Capture the cell that displays the provided text and extract its (x, y) central coordinate. 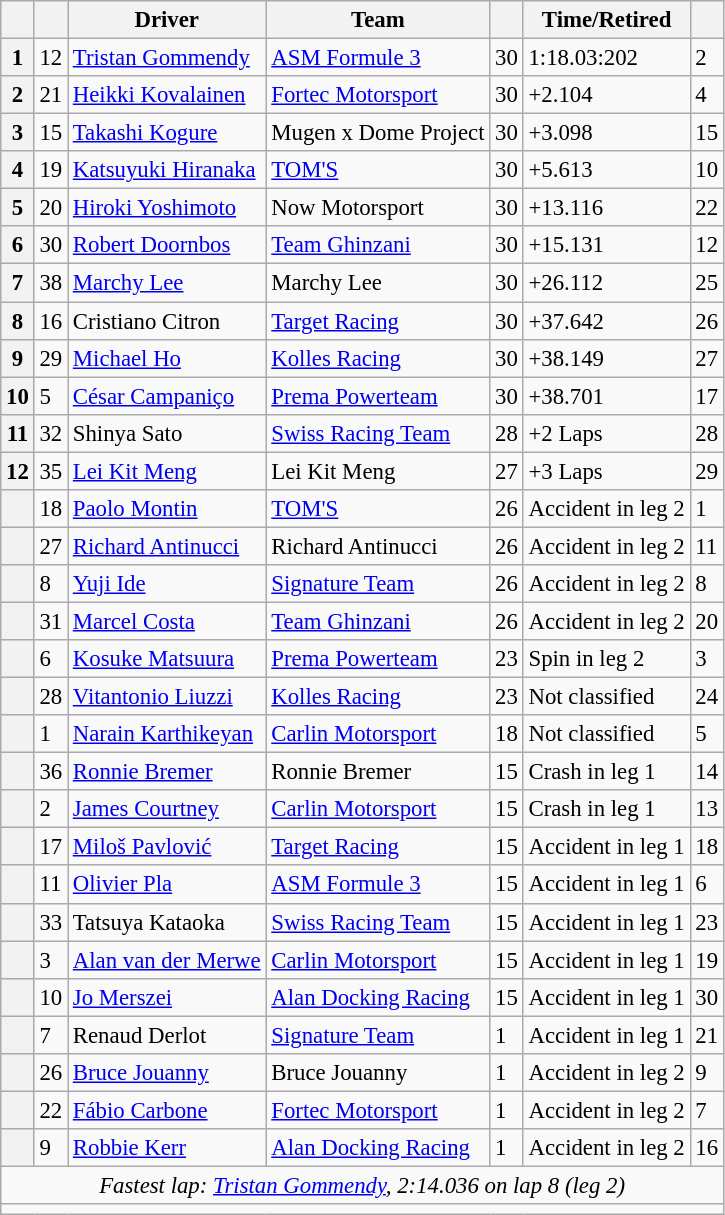
13 (706, 809)
Shinya Sato (167, 433)
Takashi Kogure (167, 133)
+38.701 (606, 396)
35 (50, 471)
Now Motorsport (378, 208)
+3 Laps (606, 471)
Yuji Ide (167, 584)
Tristan Gommendy (167, 58)
+26.112 (606, 283)
32 (50, 433)
33 (50, 922)
Heikki Kovalainen (167, 95)
Hiroki Yoshimoto (167, 208)
Michael Ho (167, 358)
36 (50, 772)
Team (378, 20)
Alan van der Merwe (167, 960)
Renaud Derlot (167, 1035)
1:18.03:202 (606, 58)
Fábio Carbone (167, 1110)
+5.613 (606, 170)
Miloš Pavlović (167, 847)
Olivier Pla (167, 885)
Driver (167, 20)
24 (706, 697)
Jo Merszei (167, 997)
+37.642 (606, 321)
Paolo Montin (167, 509)
Spin in leg 2 (606, 659)
James Courtney (167, 809)
Kosuke Matsuura (167, 659)
+2 Laps (606, 433)
+2.104 (606, 95)
+38.149 (606, 358)
31 (50, 621)
Fastest lap: Tristan Gommendy, 2:14.036 on lap 8 (leg 2) (362, 1185)
14 (706, 772)
25 (706, 283)
+13.116 (606, 208)
Narain Karthikeyan (167, 734)
Marcel Costa (167, 621)
Time/Retired (606, 20)
Mugen x Dome Project (378, 133)
Robert Doornbos (167, 245)
César Campaniço (167, 396)
+15.131 (606, 245)
Katsuyuki Hiranaka (167, 170)
Cristiano Citron (167, 321)
Vitantonio Liuzzi (167, 697)
+3.098 (606, 133)
Tatsuya Kataoka (167, 922)
38 (50, 283)
Robbie Kerr (167, 1148)
